Capture the cell that displays the provided text and extract its (x, y) central coordinate. 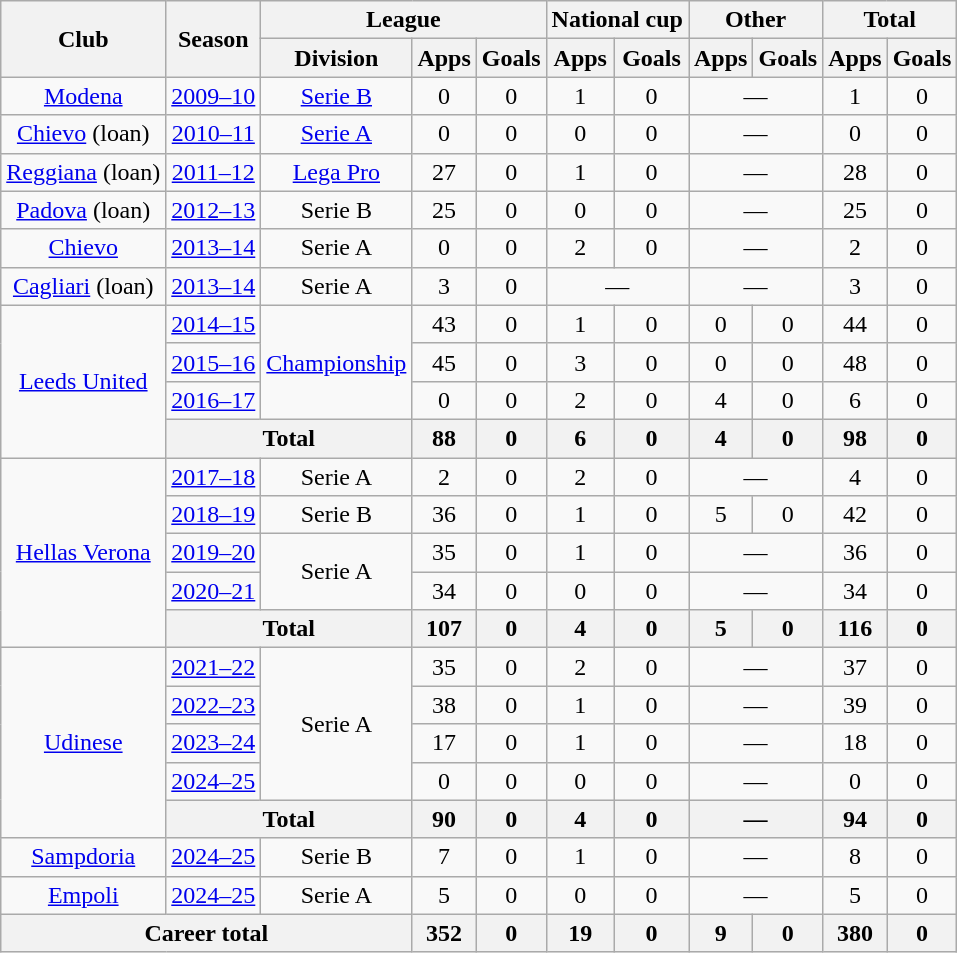
2019–20 (214, 553)
39 (855, 705)
2014–15 (214, 324)
116 (855, 629)
2009–10 (214, 96)
44 (855, 324)
2021–22 (214, 667)
Leeds United (84, 381)
2012–13 (214, 210)
28 (855, 172)
9 (720, 933)
League (404, 20)
2011–12 (214, 172)
43 (444, 324)
Modena (84, 96)
17 (444, 743)
Chievo (84, 248)
7 (444, 857)
Season (214, 39)
42 (855, 515)
Division (336, 58)
Championship (336, 362)
2017–18 (214, 477)
19 (580, 933)
Club (84, 39)
Hellas Verona (84, 553)
2015–16 (214, 362)
27 (444, 172)
Chievo (loan) (84, 134)
37 (855, 667)
Other (755, 20)
90 (444, 819)
380 (855, 933)
94 (855, 819)
352 (444, 933)
National cup (617, 20)
2016–17 (214, 400)
88 (444, 438)
38 (444, 705)
Cagliari (loan) (84, 286)
Padova (loan) (84, 210)
Reggiana (loan) (84, 172)
2022–23 (214, 705)
Sampdoria (84, 857)
2010–11 (214, 134)
98 (855, 438)
Udinese (84, 743)
48 (855, 362)
45 (444, 362)
107 (444, 629)
18 (855, 743)
Empoli (84, 895)
Career total (206, 933)
2020–21 (214, 591)
2018–19 (214, 515)
2023–24 (214, 743)
Lega Pro (336, 172)
8 (855, 857)
